Provide the (X, Y) coordinate of the cell's center where the given text is located.  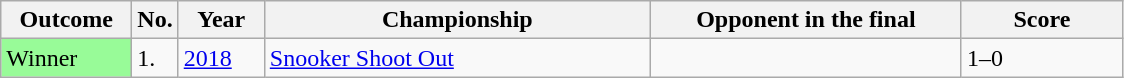
Score (1042, 20)
Outcome (66, 20)
1. (155, 58)
Year (221, 20)
2018 (221, 58)
Snooker Shoot Out (457, 58)
Opponent in the final (806, 20)
1–0 (1042, 58)
No. (155, 20)
Championship (457, 20)
Winner (66, 58)
